Detect which cell encompasses the target text, then output its (x, y) center coordinate. 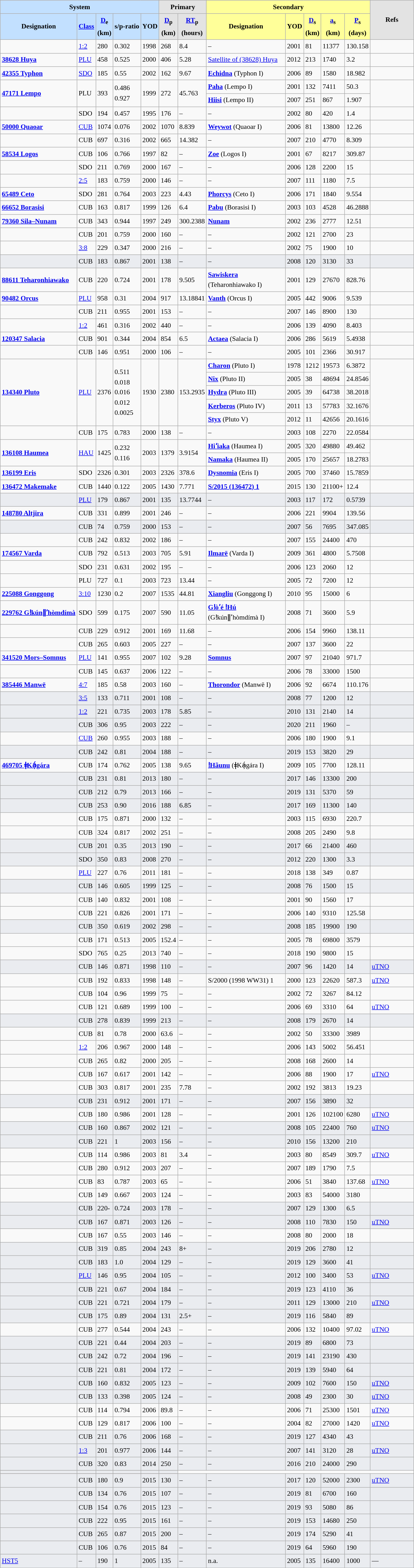
Sawiskera (Teharonhiawako I) (246, 280)
2600 (333, 1061)
115 (312, 820)
23190 (333, 1357)
12.4 (357, 487)
4:7 (87, 685)
50 (312, 1034)
3890 (333, 1101)
152.4 (169, 940)
27670 (333, 280)
Gǃòʼé ǃHú (Gǃkúnǁʼhòmdímà I) (246, 612)
33300 (333, 1034)
461 (104, 325)
64738 (333, 392)
5080 (333, 1508)
Satellite of (38628) Huya (246, 60)
8900 (333, 312)
3:5 (87, 698)
38628 Huya (39, 60)
19573 (333, 366)
42355 Typhon (39, 73)
90482 Orcus (39, 299)
24400 (333, 540)
161 (169, 1521)
331 (104, 514)
306 (104, 725)
5960 (333, 1548)
2060 (333, 567)
0.122 (127, 487)
Paha (Lempo I) (246, 87)
1000 (357, 1561)
319 (104, 1249)
590 (169, 612)
0.44 (127, 1343)
Dp(km) (169, 27)
1440 (104, 487)
5.4938 (357, 339)
341520 Mors–Somnus (39, 658)
7830 (333, 1222)
69 (312, 1007)
12.26 (357, 127)
101 (312, 353)
89.8 (169, 1410)
S/2000 (1998 WW31) 1 (246, 981)
8+ (192, 1249)
8.4 (192, 47)
971.7 (357, 658)
6.3872 (357, 366)
53 (357, 1276)
s/p-ratio (127, 27)
0.5110.0180.0160.0120.0025 (127, 392)
0.457 (127, 114)
181 (169, 873)
253 (104, 806)
406 (169, 60)
18.982 (357, 73)
11300 (333, 806)
958 (104, 299)
0.525 (127, 60)
2366 (333, 353)
1070 (169, 127)
194 (104, 114)
0.347 (127, 248)
460 (357, 846)
0.78 (127, 1034)
361 (312, 554)
0.764 (127, 195)
120347 Salacia (39, 339)
11 (312, 420)
0.25 (127, 954)
Somnus (246, 658)
10 (357, 248)
170 (312, 460)
86 (357, 1508)
162 (169, 73)
5.9 (357, 612)
2376 (104, 392)
0.839 (127, 1020)
19900 (333, 927)
272 (169, 94)
39 (312, 392)
21400 (333, 846)
21040 (333, 658)
6 (357, 594)
0.89 (127, 1316)
58534 Logos (39, 154)
270 (169, 859)
300.2388 (192, 221)
48694 (333, 379)
0.2320.116 (127, 453)
49 (312, 1397)
867 (333, 100)
142 (169, 1074)
9.28 (192, 658)
236 (312, 221)
196 (169, 1357)
96 (312, 967)
0.82 (127, 1061)
309.87 (357, 154)
7200 (333, 581)
Dysnomia (Eris I) (246, 473)
4340 (333, 1437)
33000 (333, 672)
24.8546 (357, 379)
0.826 (127, 913)
136108 Haumea (39, 453)
7695 (333, 527)
37460 (333, 473)
50.3 (357, 87)
5002 (333, 1048)
De(km) (104, 27)
19.23 (357, 1088)
74 (104, 527)
0.79 (127, 792)
11.05 (192, 612)
420 (333, 114)
349 (333, 873)
3989 (357, 1034)
18.2783 (357, 460)
45.763 (192, 94)
107 (169, 1494)
792 (104, 554)
22.0584 (357, 433)
246 (169, 514)
4090 (333, 325)
8.403 (357, 325)
136199 Eris (39, 473)
5619 (333, 339)
0.301 (127, 473)
139.56 (357, 514)
36 (357, 1290)
Pabu (Borasisi I) (246, 208)
0.899 (127, 514)
2780 (333, 1249)
153.2935 (192, 392)
103 (312, 208)
212 (104, 792)
Ps(days) (357, 27)
8.839 (192, 127)
22400 (333, 1128)
5840 (333, 1316)
10400 (333, 1329)
14680 (333, 1521)
Hydra (Pluto III) (246, 392)
56.451 (357, 1048)
6930 (333, 820)
223 (169, 195)
470 (357, 540)
5.85 (192, 711)
9.554 (357, 195)
11377 (333, 47)
49.462 (357, 446)
29 (357, 752)
1180 (333, 181)
0.90 (127, 806)
12.51 (357, 221)
59 (357, 792)
0.31 (127, 299)
0.72 (127, 1357)
0.689 (127, 1007)
38 (312, 379)
207 (169, 1168)
149 (104, 1196)
23 (357, 234)
2:5 (87, 181)
0.833 (127, 981)
16400 (333, 1561)
1.4 (357, 114)
0.5739 (357, 500)
145 (104, 672)
47171 Lempo (39, 94)
0.711 (127, 698)
727 (104, 581)
290 (357, 1464)
0.398 (127, 1397)
79360 Sila–Nunam (39, 221)
347.085 (357, 527)
84.12 (357, 994)
2014 (150, 1464)
3:8 (87, 248)
9.539 (357, 299)
0.9 (127, 1480)
469705 ǂKá̦gára (39, 765)
57783 (333, 406)
148780 Altjira (39, 514)
3267 (333, 994)
458 (104, 60)
88 (312, 1074)
0.4860.927 (127, 94)
Secondary (288, 7)
134340 Pluto (39, 392)
125.58 (357, 913)
0.762 (127, 765)
1535 (169, 594)
Nunam (246, 221)
128.11 (357, 765)
2020 (295, 725)
65489 Ceto (39, 195)
95 (312, 594)
2200 (333, 167)
9800 (333, 954)
0.667 (127, 1196)
21100+ (333, 487)
2777 (333, 221)
9.67 (192, 73)
Class (87, 27)
127 (312, 1437)
116 (312, 1316)
77 (312, 698)
6.85 (192, 806)
0.2 (127, 594)
144 (169, 1451)
0.175 (127, 612)
6.4 (192, 208)
93 (312, 1508)
1200 (333, 698)
84 (169, 1548)
1960 (333, 725)
3840 (333, 1182)
0.619 (127, 927)
1.0 (127, 1262)
4528 (333, 208)
723 (169, 581)
0.617 (127, 1074)
705 (169, 554)
3.2 (357, 60)
277 (104, 1329)
9904 (333, 514)
854 (169, 339)
Xiangliu (Gonggong I) (246, 594)
3180 (357, 1196)
3120 (333, 1451)
0.85 (127, 1249)
HAU (87, 453)
3579 (357, 940)
235 (169, 1088)
30.917 (357, 353)
5.28 (192, 60)
66652 Borasisi (39, 208)
9006 (333, 299)
0.631 (127, 567)
0.944 (127, 221)
122 (169, 672)
587.3 (357, 981)
0.605 (127, 887)
8549 (333, 1155)
0.951 (127, 353)
5.7508 (357, 554)
13300 (333, 779)
50000 Quaoar (39, 127)
700 (312, 473)
8.309 (357, 140)
2490 (333, 833)
0.35 (127, 846)
20.1616 (357, 420)
130.158 (357, 47)
1212 (312, 366)
8217 (333, 154)
309.7 (357, 1155)
184 (169, 1290)
2270 (333, 433)
0.603 (127, 645)
1560 (333, 900)
1740 (333, 60)
3400 (333, 1276)
442 (312, 299)
0.977 (127, 1451)
as(km) (333, 27)
Styx (Pluto V) (246, 420)
1995 (150, 114)
69800 (333, 940)
6280 (357, 1115)
97 (312, 658)
Zoe (Logos I) (246, 154)
249 (169, 221)
260 (104, 739)
Namaka (Haumea II) (246, 460)
Ds(km) (312, 27)
229762 Gǃkúnǁʼhòmdímà (39, 612)
Actaea (Salacia I) (246, 339)
1790 (333, 1168)
42656 (333, 420)
9.65 (192, 765)
195 (169, 567)
440 (169, 325)
203 (169, 1343)
137.68 (357, 1182)
298 (169, 927)
13.18841 (192, 299)
3.4 (192, 1155)
33 (357, 262)
0.58 (127, 685)
4110 (333, 1290)
13.44 (192, 581)
22620 (333, 981)
0.735 (127, 711)
24000 (333, 1464)
Kerberos (Pluto IV) (246, 406)
1430 (169, 487)
1501 (357, 1410)
63.6 (169, 1034)
0.783 (127, 433)
828.76 (357, 280)
740 (169, 954)
3310 (333, 1007)
1074 (104, 127)
7.771 (192, 487)
0.769 (127, 167)
Refs (392, 20)
HST5 (39, 1561)
697 (104, 140)
104 (104, 994)
111 (312, 181)
1:3 (87, 1451)
14.382 (192, 140)
3130 (333, 262)
176 (169, 114)
90 (312, 900)
5.91 (192, 554)
88611 Teharonhiawako (39, 280)
RTp(hours) (192, 27)
138.11 (357, 631)
66 (312, 846)
599 (104, 612)
0.1 (127, 581)
1425 (104, 453)
134 (104, 1494)
5290 (333, 1534)
3:10 (87, 594)
52000 (333, 1480)
0.076 (127, 127)
0.637 (127, 672)
25657 (333, 460)
13200 (333, 1142)
102100 (333, 1115)
901 (104, 339)
54000 (333, 1196)
324 (104, 833)
1.907 (357, 100)
76 (312, 887)
393 (104, 94)
32.1676 (357, 406)
0.544 (127, 1329)
268 (169, 47)
65 (169, 1182)
166 (169, 792)
51 (312, 1182)
665 (169, 140)
13800 (333, 127)
0.96 (127, 994)
27000 (333, 1424)
Thorondor (Manwë I) (246, 685)
25300 (333, 1410)
155 (312, 540)
0.67 (127, 1290)
46.2888 (357, 208)
Weywot (Quaoar I) (246, 127)
97.02 (357, 1329)
ǃHãunu (ǂKá̦gára I) (246, 765)
225088 Gonggong (39, 594)
1978 (295, 366)
Primary (183, 7)
S/2015 (136472) 1 (246, 487)
0.787 (127, 1182)
4.43 (192, 195)
9960 (333, 631)
5940 (333, 1370)
917 (169, 299)
136472 Makemake (39, 487)
Phorcys (Ceto I) (246, 195)
343 (104, 221)
67 (312, 154)
15000 (333, 594)
0.766 (127, 154)
278 (104, 1020)
— (392, 1561)
2.5+ (192, 1316)
43 (357, 1437)
110.176 (357, 685)
7700 (333, 765)
2380 (169, 392)
137 (312, 645)
174567 Varda (39, 554)
15.7859 (357, 473)
281 (104, 195)
0.344 (127, 339)
13 (312, 406)
56 (312, 527)
0.721 (127, 1303)
73 (357, 1343)
189 (312, 1168)
430 (357, 1357)
6674 (333, 685)
6700 (333, 1494)
186 (169, 540)
18 (357, 1236)
3.3 (357, 859)
22 (357, 645)
Ilmarë (Varda I) (246, 554)
Echidna (Typhon I) (246, 73)
385446 Manwë (39, 685)
49880 (333, 446)
7600 (333, 1383)
7.78 (192, 1088)
Charon (Pluto I) (246, 366)
1930 (150, 392)
Hiisi (Lempo II) (246, 100)
30 (357, 1397)
4770 (333, 140)
220- (104, 1209)
2670 (333, 1020)
13000 (333, 1303)
9.505 (192, 280)
3.9154 (192, 453)
Nix (Pluto II) (246, 379)
2140 (333, 711)
125 (169, 887)
92 (312, 685)
303 (104, 1088)
4800 (333, 554)
216 (169, 248)
0.794 (127, 1410)
38.2018 (357, 392)
Vanth (Orcus I) (246, 299)
765 (104, 954)
7411 (333, 87)
1580 (333, 73)
Hiʻiaka (Haumea I) (246, 446)
143 (312, 1048)
28 (357, 1451)
n.a. (246, 1561)
9.8 (357, 833)
1840 (333, 195)
5370 (333, 792)
32 (357, 1101)
2700 (333, 234)
760 (357, 1128)
117 (312, 500)
163 (104, 208)
44.81 (192, 594)
6800 (333, 1343)
286 (312, 339)
3813 (333, 1088)
13.7744 (192, 500)
0.302 (127, 47)
1230 (104, 594)
System (80, 7)
220.7 (357, 820)
11.68 (192, 631)
3820 (333, 752)
1379 (169, 453)
9.1 (357, 739)
0.967 (127, 1048)
9310 (333, 913)
378.6 (192, 473)
